Search for the cell housing the specified text and yield its [X, Y] center coordinate. 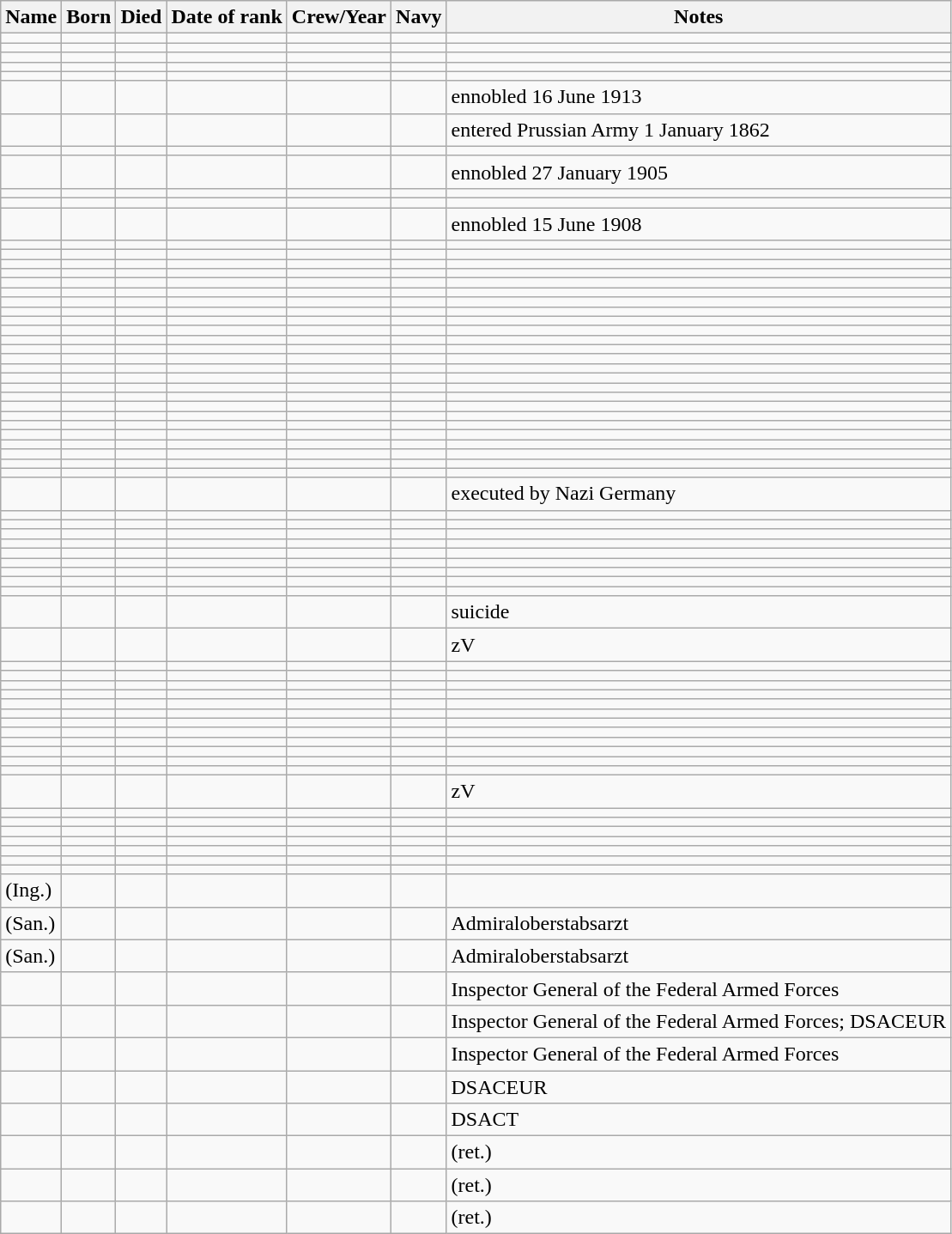
ennobled 27 January 1905 [699, 172]
executed by Nazi Germany [699, 494]
DSACEUR [699, 1086]
ennobled 15 June 1908 [699, 224]
Born [89, 17]
Name [31, 17]
Navy [419, 17]
entered Prussian Army 1 January 1862 [699, 130]
Date of rank [227, 17]
Inspector General of the Federal Armed Forces; DSACEUR [699, 1021]
suicide [699, 612]
Notes [699, 17]
DSACT [699, 1120]
Crew/Year [338, 17]
Died [141, 17]
ennobled 16 June 1913 [699, 97]
(Ing.) [31, 891]
